Locate the cell with the specified text and output its [x, y] center coordinate. 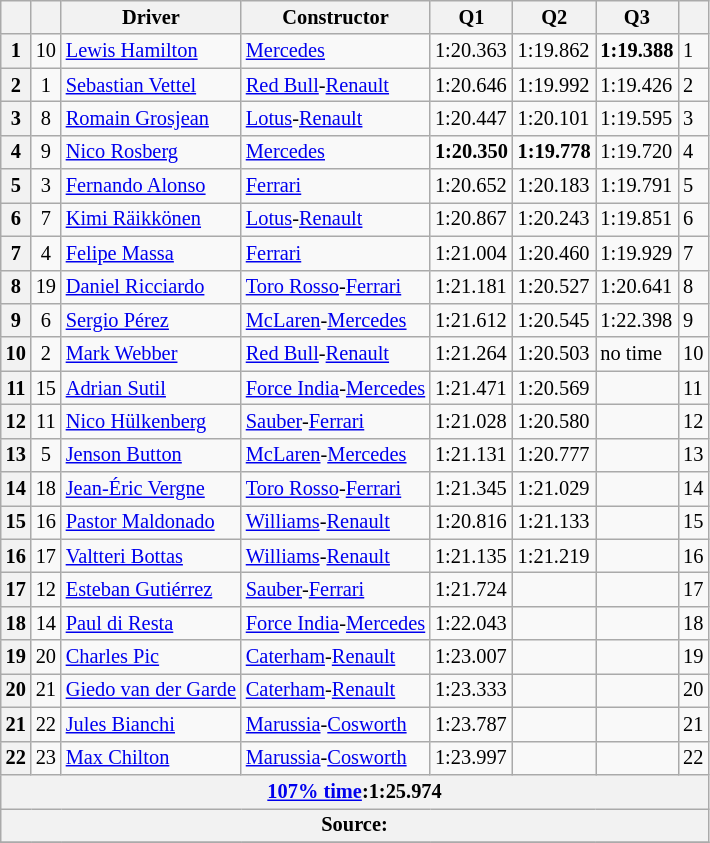
23 [46, 758]
1:20.503 [554, 354]
1:20.545 [554, 320]
1:21.131 [472, 455]
1:20.350 [472, 152]
Q2 [554, 17]
Q3 [638, 17]
1:20.447 [472, 118]
1:22.398 [638, 320]
Charles Pic [151, 657]
Adrian Sutil [151, 388]
1:21.181 [472, 287]
1:19.426 [638, 85]
Source: [355, 825]
1:19.720 [638, 152]
1:20.183 [554, 186]
1:21.133 [554, 522]
1:19.595 [638, 118]
Jean-Éric Vergne [151, 489]
1:23.007 [472, 657]
Mark Webber [151, 354]
1:22.043 [472, 623]
1:20.101 [554, 118]
1:21.029 [554, 489]
1:21.028 [472, 421]
Jules Bianchi [151, 724]
1:20.527 [554, 287]
1:21.264 [472, 354]
1:19.851 [638, 219]
1:21.471 [472, 388]
Daniel Ricciardo [151, 287]
1:20.243 [554, 219]
1:23.333 [472, 690]
1:19.992 [554, 85]
1:20.777 [554, 455]
Valtteri Bottas [151, 556]
1:21.004 [472, 253]
Constructor [336, 17]
Sebastian Vettel [151, 85]
1:21.724 [472, 589]
1:20.641 [638, 287]
Kimi Räikkönen [151, 219]
Sergio Pérez [151, 320]
107% time:1:25.974 [355, 791]
Max Chilton [151, 758]
Nico Hülkenberg [151, 421]
1:20.363 [472, 51]
1:21.612 [472, 320]
Felipe Massa [151, 253]
1:21.345 [472, 489]
1:21.219 [554, 556]
1:20.646 [472, 85]
Paul di Resta [151, 623]
Nico Rosberg [151, 152]
1:23.787 [472, 724]
1:20.460 [554, 253]
Driver [151, 17]
Fernando Alonso [151, 186]
1:20.652 [472, 186]
Lewis Hamilton [151, 51]
1:23.997 [472, 758]
1:20.867 [472, 219]
1:21.135 [472, 556]
1:19.862 [554, 51]
Esteban Gutiérrez [151, 589]
1:19.791 [638, 186]
1:19.929 [638, 253]
1:20.580 [554, 421]
Giedo van der Garde [151, 690]
Jenson Button [151, 455]
1:19.388 [638, 51]
1:20.569 [554, 388]
Pastor Maldonado [151, 522]
1:19.778 [554, 152]
1:20.816 [472, 522]
Romain Grosjean [151, 118]
no time [638, 354]
Q1 [472, 17]
